Capture the cell that displays the provided text and extract its [X, Y] central coordinate. 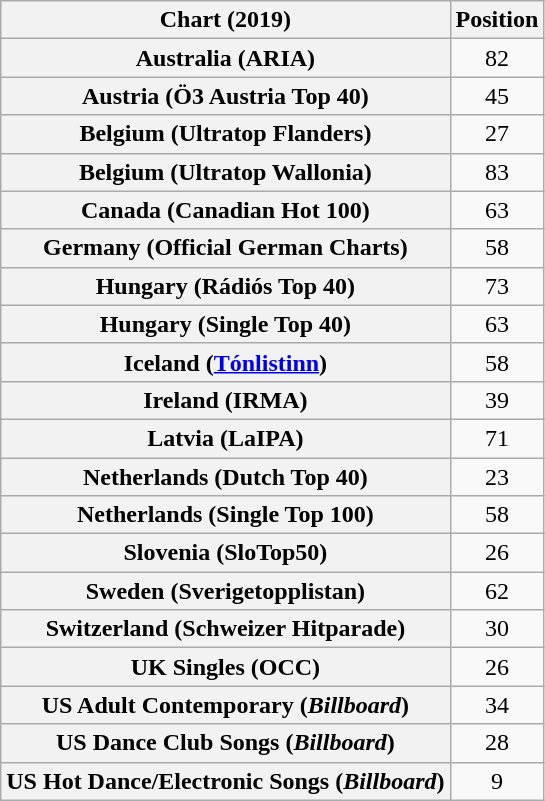
Austria (Ö3 Austria Top 40) [226, 96]
23 [497, 477]
Belgium (Ultratop Wallonia) [226, 172]
62 [497, 591]
Latvia (LaIPA) [226, 438]
27 [497, 134]
Position [497, 20]
83 [497, 172]
Hungary (Single Top 40) [226, 324]
Australia (ARIA) [226, 58]
71 [497, 438]
UK Singles (OCC) [226, 667]
Slovenia (SloTop50) [226, 553]
9 [497, 781]
82 [497, 58]
US Hot Dance/Electronic Songs (Billboard) [226, 781]
39 [497, 400]
73 [497, 286]
Netherlands (Single Top 100) [226, 515]
30 [497, 629]
Chart (2019) [226, 20]
28 [497, 743]
Sweden (Sverigetopplistan) [226, 591]
Belgium (Ultratop Flanders) [226, 134]
Switzerland (Schweizer Hitparade) [226, 629]
Iceland (Tónlistinn) [226, 362]
US Adult Contemporary (Billboard) [226, 705]
Ireland (IRMA) [226, 400]
Canada (Canadian Hot 100) [226, 210]
34 [497, 705]
Germany (Official German Charts) [226, 248]
US Dance Club Songs (Billboard) [226, 743]
45 [497, 96]
Netherlands (Dutch Top 40) [226, 477]
Hungary (Rádiós Top 40) [226, 286]
